Scan for the cell matching the given text and deliver its (x, y) coordinate at center. 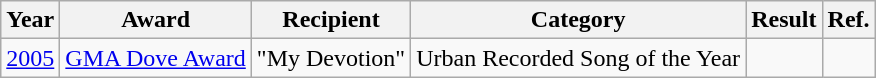
Category (578, 20)
2005 (30, 58)
Award (156, 20)
"My Devotion" (330, 58)
Year (30, 20)
Ref. (848, 20)
GMA Dove Award (156, 58)
Recipient (330, 20)
Result (784, 20)
Urban Recorded Song of the Year (578, 58)
